Capture the cell that displays the provided text and extract its [x, y] central coordinate. 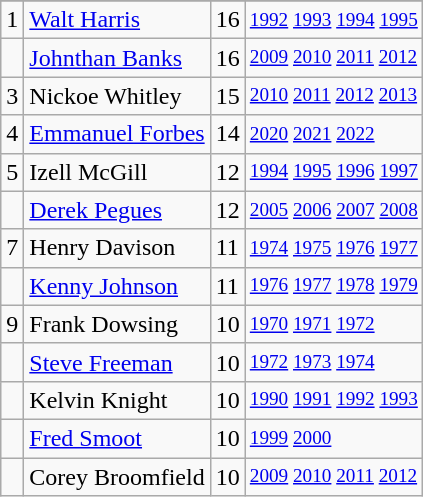
Fred Smoot [117, 438]
1974 1975 1976 1977 [334, 248]
Derek Pegues [117, 210]
Emmanuel Forbes [117, 134]
2020 2021 2022 [334, 134]
1 [12, 20]
Steve Freeman [117, 362]
5 [12, 172]
2010 2011 2012 2013 [334, 96]
3 [12, 96]
7 [12, 248]
Nickoe Whitley [117, 96]
1972 1973 1974 [334, 362]
1990 1991 1992 1993 [334, 400]
9 [12, 324]
Johnthan Banks [117, 58]
Corey Broomfield [117, 477]
1994 1995 1996 1997 [334, 172]
15 [228, 96]
Frank Dowsing [117, 324]
1999 2000 [334, 438]
Kelvin Knight [117, 400]
Kenny Johnson [117, 286]
14 [228, 134]
2005 2006 2007 2008 [334, 210]
1976 1977 1978 1979 [334, 286]
Izell McGill [117, 172]
1992 1993 1994 1995 [334, 20]
4 [12, 134]
Walt Harris [117, 20]
1970 1971 1972 [334, 324]
Henry Davison [117, 248]
